Pinpoint the cell where the given text exists, returning its (x, y) midpoint coordinate. 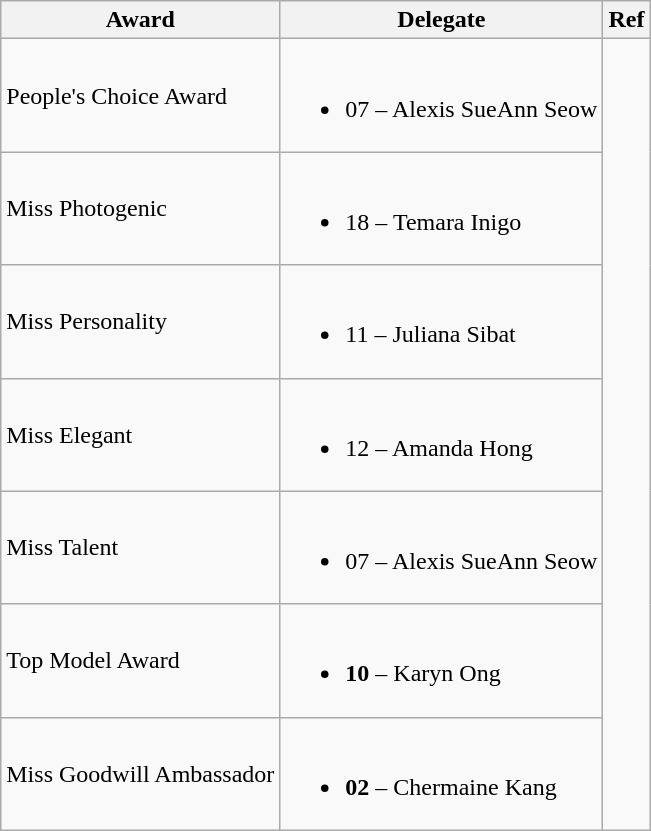
Miss Elegant (140, 434)
Ref (626, 20)
11 – Juliana Sibat (442, 322)
Miss Photogenic (140, 208)
Miss Personality (140, 322)
Miss Goodwill Ambassador (140, 774)
Award (140, 20)
Delegate (442, 20)
Miss Talent (140, 548)
12 – Amanda Hong (442, 434)
02 – Chermaine Kang (442, 774)
10 – Karyn Ong (442, 660)
Top Model Award (140, 660)
People's Choice Award (140, 96)
18 – Temara Inigo (442, 208)
